Find where the given text appears and provide that cell's center as [x, y] coordinate. 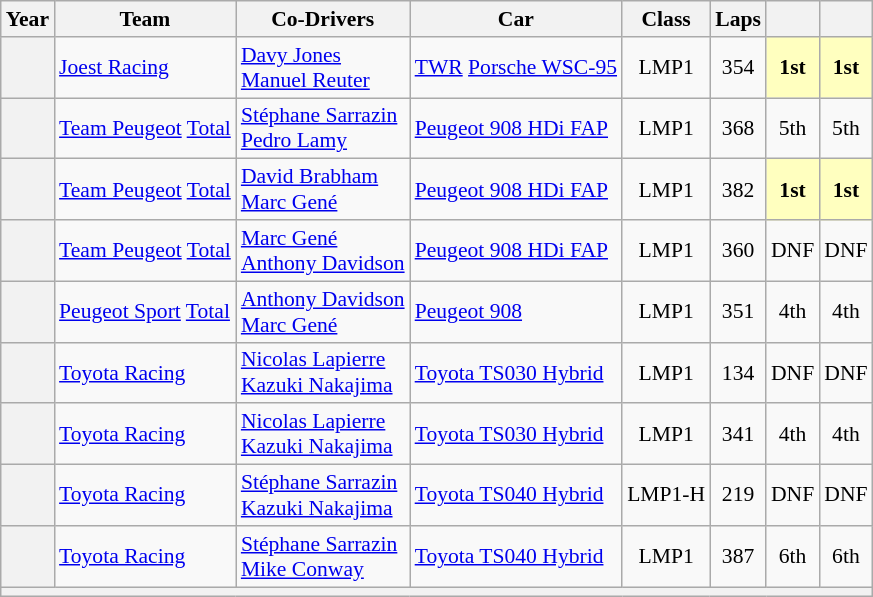
Marc Gené Anthony Davidson [323, 250]
Team [145, 19]
354 [738, 68]
341 [738, 434]
351 [738, 312]
Laps [738, 19]
Stéphane Sarrazin Pedro Lamy [323, 128]
Stéphane Sarrazin Mike Conway [323, 556]
Car [516, 19]
Davy Jones Manuel Reuter [323, 68]
TWR Porsche WSC-95 [516, 68]
Class [666, 19]
219 [738, 496]
Year [28, 19]
Peugeot 908 [516, 312]
360 [738, 250]
Stéphane Sarrazin Kazuki Nakajima [323, 496]
LMP1-H [666, 496]
382 [738, 190]
David Brabham Marc Gené [323, 190]
368 [738, 128]
Co-Drivers [323, 19]
387 [738, 556]
134 [738, 372]
Joest Racing [145, 68]
Peugeot Sport Total [145, 312]
Anthony Davidson Marc Gené [323, 312]
